Search for the cell housing the specified text and yield its (x, y) center coordinate. 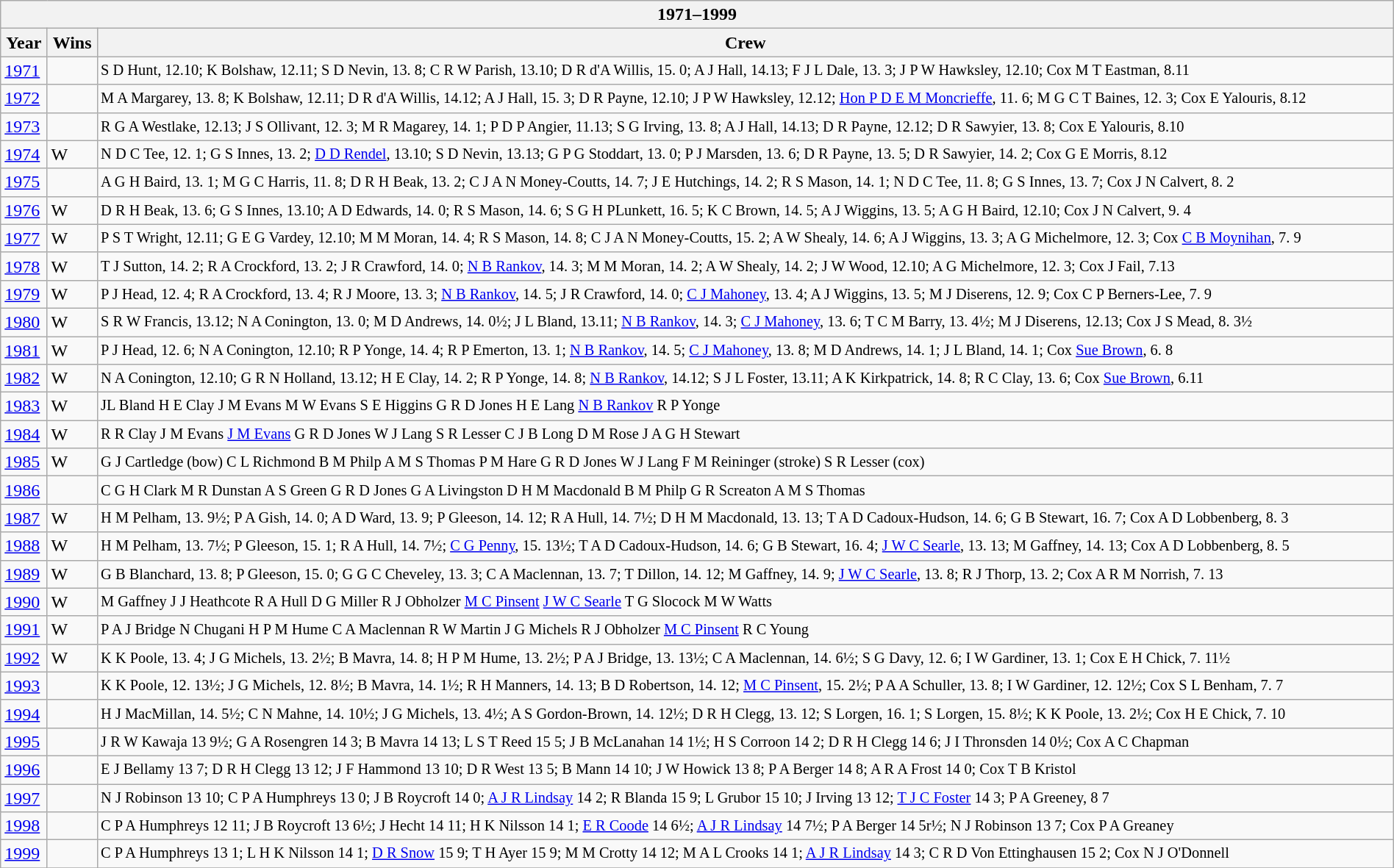
1995 (24, 742)
1985 (24, 462)
1987 (24, 518)
1986 (24, 490)
Year (24, 43)
1980 (24, 322)
1984 (24, 434)
Crew (746, 43)
1977 (24, 238)
1979 (24, 294)
1993 (24, 686)
Wins (72, 43)
G J Cartledge (bow) C L Richmond B M Philp A M S Thomas P M Hare G R D Jones W J Lang F M Reininger (stroke) S R Lesser (cox) (746, 462)
1997 (24, 797)
1988 (24, 546)
1971–1999 (697, 15)
1994 (24, 714)
M Gaffney J J Heathcote R A Hull D G Miller R J Obholzer M C Pinsent J W C Searle T G Slocock M W Watts (746, 602)
1973 (24, 126)
1992 (24, 658)
1989 (24, 574)
R R Clay J M Evans J M Evans G R D Jones W J Lang S R Lesser C J B Long D M Rose J A G H Stewart (746, 434)
1974 (24, 154)
1998 (24, 826)
1991 (24, 630)
1971 (24, 71)
P A J Bridge N Chugani H P M Hume C A Maclennan R W Martin J G Michels R J Obholzer M C Pinsent R C Young (746, 630)
1996 (24, 770)
1975 (24, 182)
C G H Clark M R Dunstan A S Green G R D Jones G A Livingston D H M Macdonald B M Philp G R Screaton A M S Thomas (746, 490)
1978 (24, 266)
1981 (24, 351)
JL Bland H E Clay J M Evans M W Evans S E Higgins G R D Jones H E Lang N B Rankov R P Yonge (746, 406)
1999 (24, 854)
1983 (24, 406)
1972 (24, 98)
1990 (24, 602)
1976 (24, 210)
1982 (24, 379)
